Capture the cell that displays the provided text and extract its [X, Y] central coordinate. 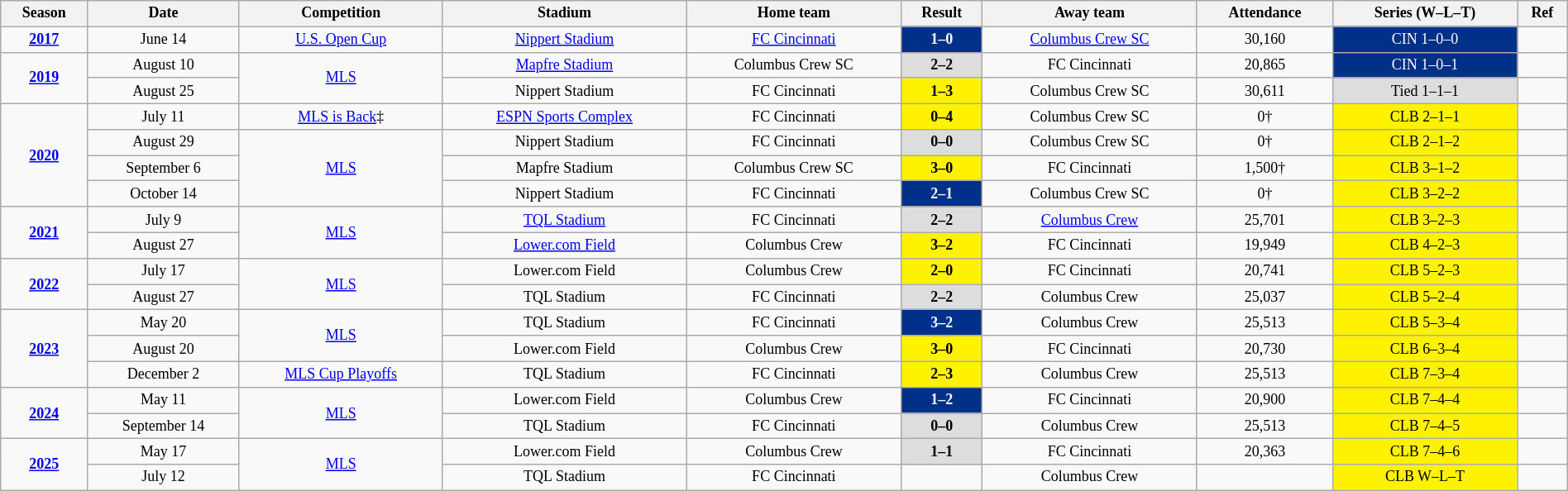
Series (W–L–T) [1426, 13]
30,160 [1264, 40]
1,500† [1264, 169]
2020 [45, 155]
CLB 5–2–4 [1426, 298]
20,363 [1264, 451]
CIN 1–0–0 [1426, 40]
20,900 [1264, 400]
CLB 3–2–2 [1426, 193]
September 14 [164, 427]
CIN 1–0–1 [1426, 64]
Away team [1090, 13]
Competition [341, 13]
1–1 [942, 451]
CLB 5–3–4 [1426, 322]
July 17 [164, 271]
CLB 7–4–5 [1426, 427]
May 11 [164, 400]
Stadium [564, 13]
CLB 4–2–3 [1426, 245]
1–3 [942, 91]
CLB 3–1–2 [1426, 169]
Result [942, 13]
July 12 [164, 478]
20,741 [1264, 271]
U.S. Open Cup [341, 40]
August 20 [164, 349]
Attendance [1264, 13]
20,730 [1264, 349]
CLB 3–2–3 [1426, 220]
20,865 [1264, 64]
Home team [794, 13]
2022 [45, 284]
2023 [45, 349]
Tied 1–1–1 [1426, 91]
MLS Cup Playoffs [341, 374]
ESPN Sports Complex [564, 116]
CLB 7–3–4 [1426, 374]
19,949 [1264, 245]
CLB 7–4–4 [1426, 400]
September 6 [164, 169]
August 29 [164, 142]
May 17 [164, 451]
MLS is Back‡ [341, 116]
2017 [45, 40]
June 14 [164, 40]
CLB 7–4–6 [1426, 451]
2021 [45, 232]
August 10 [164, 64]
July 9 [164, 220]
CLB 2–1–2 [1426, 142]
July 11 [164, 116]
2–3 [942, 374]
October 14 [164, 193]
2024 [45, 412]
December 2 [164, 374]
2025 [45, 465]
1–0 [942, 40]
CLB 6–3–4 [1426, 349]
CLB 5–2–3 [1426, 271]
30,611 [1264, 91]
1–2 [942, 400]
25,037 [1264, 298]
August 25 [164, 91]
2–1 [942, 193]
May 20 [164, 322]
CLB 2–1–1 [1426, 116]
0–4 [942, 116]
Ref [1542, 13]
Date [164, 13]
CLB W–L–T [1426, 478]
Season [45, 13]
25,701 [1264, 220]
2019 [45, 78]
2–0 [942, 271]
